Scan for the cell matching the given text and deliver its (x, y) coordinate at center. 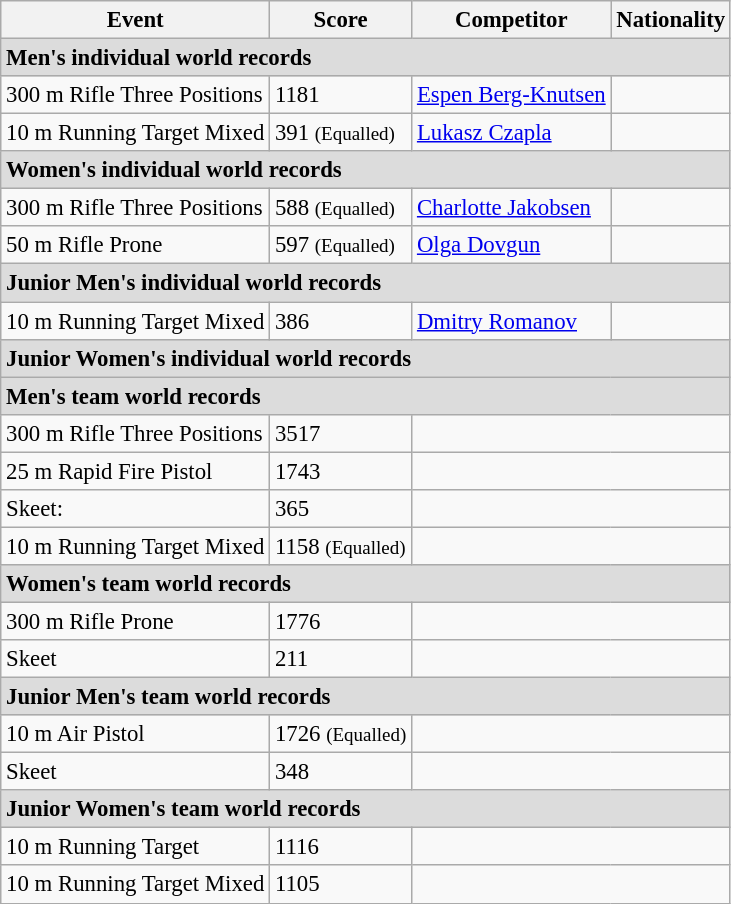
1158 (Equalled) (341, 546)
Score (341, 20)
Junior Men's individual world records (366, 283)
Women's individual world records (366, 170)
1726 (Equalled) (341, 734)
Men's team world records (366, 396)
300 m Rifle Prone (136, 621)
1116 (341, 847)
25 m Rapid Fire Pistol (136, 471)
Competitor (512, 20)
50 m Rifle Prone (136, 245)
1776 (341, 621)
348 (341, 772)
10 m Air Pistol (136, 734)
Women's team world records (366, 584)
10 m Running Target (136, 847)
Lukasz Czapla (512, 133)
Dmitry Romanov (512, 321)
Junior Women's individual world records (366, 358)
Charlotte Jakobsen (512, 208)
1105 (341, 885)
1181 (341, 95)
Junior Women's team world records (366, 809)
597 (Equalled) (341, 245)
588 (Equalled) (341, 208)
Men's individual world records (366, 58)
211 (341, 659)
1743 (341, 471)
Event (136, 20)
Espen Berg-Knutsen (512, 95)
Skeet: (136, 509)
3517 (341, 433)
Nationality (670, 20)
Junior Men's team world records (366, 697)
386 (341, 321)
391 (Equalled) (341, 133)
365 (341, 509)
Olga Dovgun (512, 245)
